Extract the (X, Y) coordinate from the center of the cell holding the provided text.  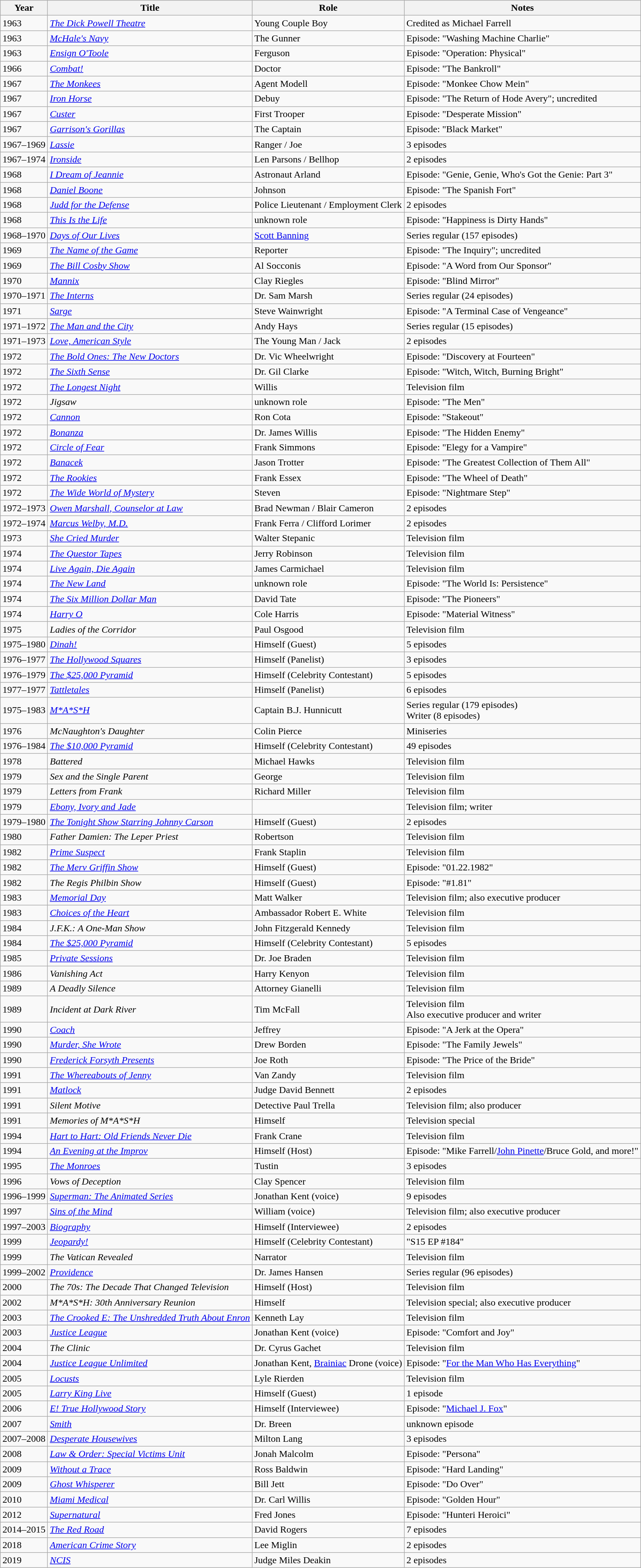
Ambassador Robert E. White (328, 913)
Jeffrey (328, 1030)
7 episodes (522, 1530)
Matlock (150, 1090)
6 episodes (522, 690)
The Hollywood Squares (150, 659)
Episode: "The Spanish Fort" (522, 190)
1971 (24, 311)
I Dream of Jeannie (150, 174)
Episode: "The World Is: Persistence" (522, 584)
Episode: "The Inquiry"; uncredited (522, 250)
Michael Hawks (328, 761)
Daniel Boone (150, 190)
Episode: "A Jerk at the Opera" (522, 1030)
2012 (24, 1515)
Agent Modell (328, 84)
Ranger / Joe (328, 144)
Andy Hays (328, 326)
Clay Spencer (328, 1181)
1975 (24, 629)
1976 (24, 731)
Smith (150, 1423)
Narrator (328, 1257)
Sarge (150, 311)
Bonanza (150, 432)
Judd for the Defense (150, 205)
Biography (150, 1227)
Supernatural (150, 1515)
Year (24, 8)
Len Parsons / Bellhop (328, 159)
The Questor Tapes (150, 553)
The Dick Powell Theatre (150, 23)
Episode: "Hunteri Heroici" (522, 1515)
Frank Simmons (328, 448)
Paul Osgood (328, 629)
David Rogers (328, 1530)
Episode: "Elegy for a Vampire" (522, 448)
Custer (150, 114)
Series regular (157 episodes) (522, 235)
Jigsaw (150, 402)
Milton Lang (328, 1439)
The Vatican Revealed (150, 1257)
Episode: "#1.81" (522, 882)
Ferguson (328, 53)
Dr. Breen (328, 1423)
Episode: "Discovery at Fourteen" (522, 356)
1975–1983 (24, 710)
2019 (24, 1560)
Episode: "Happiness is Dirty Hands" (522, 220)
Judge Miles Deakin (328, 1560)
Jeopardy! (150, 1242)
Scott Banning (328, 235)
NCIS (150, 1560)
Jason Trotter (328, 463)
The Longest Night (150, 387)
Van Zandy (328, 1075)
Episode: "The Price of the Bride" (522, 1060)
Hart to Hart: Old Friends Never Die (150, 1136)
Letters from Frank (150, 792)
Lyle Rierden (328, 1378)
Frank Staplin (328, 852)
Memorial Day (150, 897)
Episode: "The Family Jewels" (522, 1045)
Episode: "01.22.1982" (522, 867)
Locusts (150, 1378)
Incident at Dark River (150, 1009)
Al Socconis (328, 266)
The Sixth Sense (150, 371)
1986 (24, 974)
Series regular (96 episodes) (522, 1272)
Young Couple Boy (328, 23)
An Evening at the Improv (150, 1151)
Episode: "Comfort and Joy" (522, 1333)
Justice League Unlimited (150, 1363)
The Wide World of Mystery (150, 493)
Television filmAlso executive producer and writer (522, 1009)
Astronaut Arland (328, 174)
1968–1970 (24, 235)
1971–1973 (24, 341)
The Young Man / Jack (328, 341)
1967–1974 (24, 159)
Dr. Cyrus Gachet (328, 1348)
1976–1984 (24, 746)
The Six Million Dollar Man (150, 599)
Dr. James Willis (328, 432)
unknown episode (522, 1423)
1971–1972 (24, 326)
The Red Road (150, 1530)
Banacek (150, 463)
Private Sessions (150, 958)
Episode: "Mike Farrell/John Pinette/Bruce Gold, and more!" (522, 1151)
Episode: "Black Market" (522, 129)
American Crime Story (150, 1545)
Willis (328, 387)
Ensign O'Toole (150, 53)
Series regular (15 episodes) (522, 326)
Episode: "The Pioneers" (522, 599)
Police Lieutenant / Employment Clerk (328, 205)
Frederick Forsyth Presents (150, 1060)
2007–2008 (24, 1439)
Episode: "A Terminal Case of Vengeance" (522, 311)
Episode: "Michael J. Fox" (522, 1408)
Brad Newman / Blair Cameron (328, 508)
1997 (24, 1212)
Cole Harris (328, 614)
1972–1974 (24, 523)
9 episodes (522, 1197)
1996–1999 (24, 1197)
The 70s: The Decade That Changed Television (150, 1287)
Television special; also executive producer (522, 1302)
Notes (522, 8)
Episode: "The Greatest Collection of Them All" (522, 463)
Episode: "Washing Machine Charlie" (522, 38)
Episode: "For the Man Who Has Everything" (522, 1363)
Television special (522, 1120)
Murder, She Wrote (150, 1045)
The Crooked E: The Unshredded Truth About Enron (150, 1318)
Dr. Carl Willis (328, 1500)
Love, American Style (150, 341)
Justice League (150, 1333)
J.F.K.: A One-Man Show (150, 928)
The Name of the Game (150, 250)
1980 (24, 837)
Ghost Whisperer (150, 1484)
Desperate Housewives (150, 1439)
Captain B.J. Hunnicutt (328, 710)
E! True Hollywood Story (150, 1408)
Series regular (24 episodes) (522, 296)
Dr. Vic Wheelwright (328, 356)
John Fitzgerald Kennedy (328, 928)
Ironside (150, 159)
Attorney Gianelli (328, 989)
Vows of Deception (150, 1181)
Coach (150, 1030)
Ladies of the Corridor (150, 629)
Johnson (328, 190)
Fred Jones (328, 1515)
Episode: "Witch, Witch, Burning Bright" (522, 371)
William (voice) (328, 1212)
Tim McFall (328, 1009)
Drew Borden (328, 1045)
Credited as Michael Farrell (522, 23)
The Regis Philbin Show (150, 882)
She Cried Murder (150, 538)
The Bill Cosby Show (150, 266)
A Deadly Silence (150, 989)
James Carmichael (328, 569)
The New Land (150, 584)
1976–1979 (24, 675)
Jonathan Kent, Brainiac Drone (voice) (328, 1363)
Episode: "Material Witness" (522, 614)
Frank Essex (328, 478)
Memories of M*A*S*H (150, 1120)
Episode: "The Hidden Enemy" (522, 432)
1966 (24, 68)
Television film; also producer (522, 1105)
2006 (24, 1408)
Matt Walker (328, 897)
1977–1977 (24, 690)
Providence (150, 1272)
David Tate (328, 599)
1979–1980 (24, 822)
M*A*S*H: 30th Anniversary Reunion (150, 1302)
Silent Motive (150, 1105)
Garrison's Gorillas (150, 129)
Miami Medical (150, 1500)
"S15 EP #184" (522, 1242)
1 episode (522, 1393)
Harry O (150, 614)
Episode: "The Return of Hode Avery"; uncredited (522, 99)
Title (150, 8)
Tattletales (150, 690)
Episode: "The Wheel of Death" (522, 478)
Law & Order: Special Victims Unit (150, 1454)
Episode: "Monkee Chow Mein" (522, 84)
Episode: "Operation: Physical" (522, 53)
Marcus Welby, M.D. (150, 523)
Frank Crane (328, 1136)
Colin Pierce (328, 731)
1985 (24, 958)
Larry King Live (150, 1393)
2008 (24, 1454)
Miniseries (522, 731)
Episode: "Nightmare Step" (522, 493)
McNaughton's Daughter (150, 731)
Jerry Robinson (328, 553)
McHale's Navy (150, 38)
2000 (24, 1287)
Reporter (328, 250)
George (328, 776)
First Trooper (328, 114)
2014–2015 (24, 1530)
Robertson (328, 837)
Bill Jett (328, 1484)
1967–1969 (24, 144)
Episode: "Genie, Genie, Who's Got the Genie: Part 3" (522, 174)
The Merv Griffin Show (150, 867)
Episode: "Desperate Mission" (522, 114)
1973 (24, 538)
This Is the Life (150, 220)
1976–1977 (24, 659)
Days of Our Lives (150, 235)
The Rookies (150, 478)
1975–1980 (24, 644)
Detective Paul Trella (328, 1105)
Choices of the Heart (150, 913)
Frank Ferra / Clifford Lorimer (328, 523)
Harry Kenyon (328, 974)
Episode: "Blind Mirror" (522, 281)
Dr. James Hansen (328, 1272)
Combat! (150, 68)
1972–1973 (24, 508)
1999–2002 (24, 1272)
Episode: "Do Over" (522, 1484)
The Monkees (150, 84)
Episode: "The Men" (522, 402)
Live Again, Die Again (150, 569)
Superman: The Animated Series (150, 1197)
Series regular (179 episodes)Writer (8 episodes) (522, 710)
Cannon (150, 417)
Episode: "Golden Hour" (522, 1500)
Ebony, Ivory and Jade (150, 807)
The Monroes (150, 1166)
Dr. Sam Marsh (328, 296)
The Man and the City (150, 326)
The Captain (328, 129)
Mannix (150, 281)
1996 (24, 1181)
Television film; writer (522, 807)
Father Damien: The Leper Priest (150, 837)
Dr. Joe Braden (328, 958)
Ron Cota (328, 417)
Iron Horse (150, 99)
1995 (24, 1166)
Richard Miller (328, 792)
Steve Wainwright (328, 311)
Sex and the Single Parent (150, 776)
Walter Stepanic (328, 538)
Dinah! (150, 644)
2018 (24, 1545)
Prime Suspect (150, 852)
1970 (24, 281)
The Tonight Show Starring Johnny Carson (150, 822)
Owen Marshall, Counselor at Law (150, 508)
Dr. Gil Clarke (328, 371)
The Clinic (150, 1348)
Lee Miglin (328, 1545)
2010 (24, 1500)
Ross Baldwin (328, 1469)
Episode: "The Bankroll" (522, 68)
Episode: "Stakeout" (522, 417)
Steven (328, 493)
49 episodes (522, 746)
Without a Trace (150, 1469)
Kenneth Lay (328, 1318)
Role (328, 8)
Sins of the Mind (150, 1212)
2002 (24, 1302)
Episode: "Persona" (522, 1454)
The Whereabouts of Jenny (150, 1075)
The $10,000 Pyramid (150, 746)
The Bold Ones: The New Doctors (150, 356)
M*A*S*H (150, 710)
1978 (24, 761)
Circle of Fear (150, 448)
Episode: "Hard Landing" (522, 1469)
Tustin (328, 1166)
Jonah Malcolm (328, 1454)
1997–2003 (24, 1227)
Clay Riegles (328, 281)
Battered (150, 761)
2007 (24, 1423)
Judge David Bennett (328, 1090)
1970–1971 (24, 296)
Lassie (150, 144)
Doctor (328, 68)
The Interns (150, 296)
Joe Roth (328, 1060)
Debuy (328, 99)
The Gunner (328, 38)
Episode: "A Word from Our Sponsor" (522, 266)
Vanishing Act (150, 974)
